Detect which cell encompasses the target text, then output its (X, Y) center coordinate. 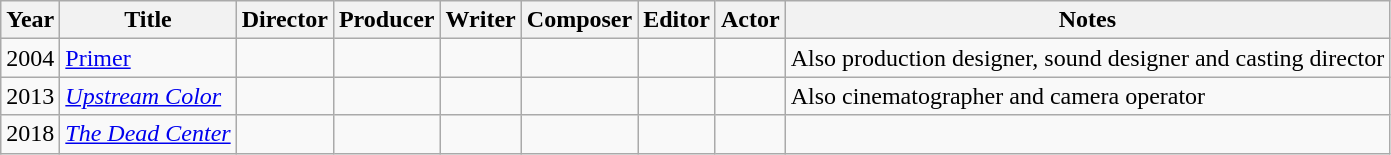
Editor (677, 20)
Notes (1088, 20)
The Dead Center (148, 134)
Also production designer, sound designer and casting director (1088, 58)
Also cinematographer and camera operator (1088, 96)
2013 (30, 96)
Upstream Color (148, 96)
Actor (750, 20)
Director (284, 20)
2018 (30, 134)
Primer (148, 58)
Producer (386, 20)
Title (148, 20)
Writer (480, 20)
Composer (579, 20)
Year (30, 20)
2004 (30, 58)
